Determine the [x, y] coordinate at the center of the cell enclosing the given text.  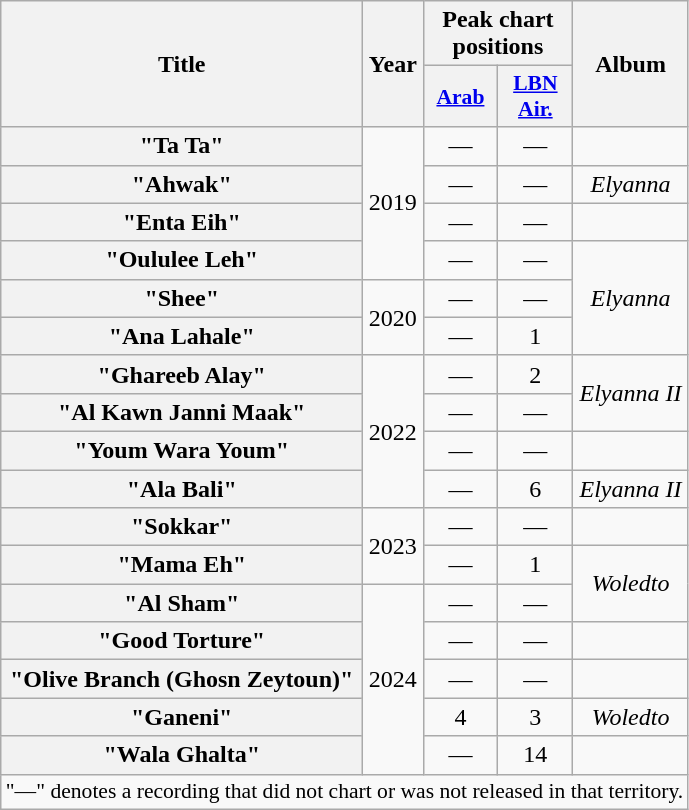
Arab [460, 96]
"Olive Branch (Ghosn Zeytoun)" [182, 679]
14 [536, 755]
Year [393, 64]
"Ganeni" [182, 717]
LBNAir. [536, 96]
"Youm Wara Youm" [182, 450]
"Al Sham" [182, 603]
"Good Torture" [182, 641]
"Mama Eh" [182, 565]
6 [536, 489]
4 [460, 717]
"Wala Ghalta" [182, 755]
"Ghareeb Alay" [182, 374]
"Oululee Leh" [182, 260]
3 [536, 717]
"—" denotes a recording that did not chart or was not released in that territory. [345, 792]
"Ana Lahale" [182, 336]
2023 [393, 546]
"Sokkar" [182, 527]
2020 [393, 317]
2019 [393, 203]
"Al Kawn Janni Maak" [182, 412]
"Enta Eih" [182, 222]
Album [630, 64]
2 [536, 374]
Title [182, 64]
Peak chart positions [498, 34]
"Ta Ta" [182, 146]
"Shee" [182, 298]
"Ala Bali" [182, 489]
"Ahwak" [182, 184]
2024 [393, 679]
2022 [393, 431]
